Output the [x, y] coordinate of the center of the cell containing the given text.  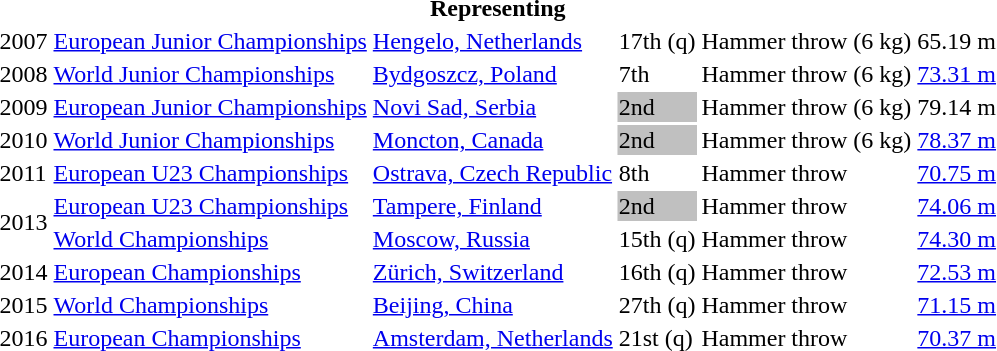
Bydgoszcz, Poland [492, 74]
16th (q) [657, 272]
Moncton, Canada [492, 140]
Zürich, Switzerland [492, 272]
Beijing, China [492, 305]
Hengelo, Netherlands [492, 41]
European Championships [210, 272]
7th [657, 74]
17th (q) [657, 41]
Moscow, Russia [492, 239]
Ostrava, Czech Republic [492, 173]
Novi Sad, Serbia [492, 107]
8th [657, 173]
15th (q) [657, 239]
27th (q) [657, 305]
Tampere, Finland [492, 206]
